Output the [X, Y] coordinate of the center of the cell containing the given text.  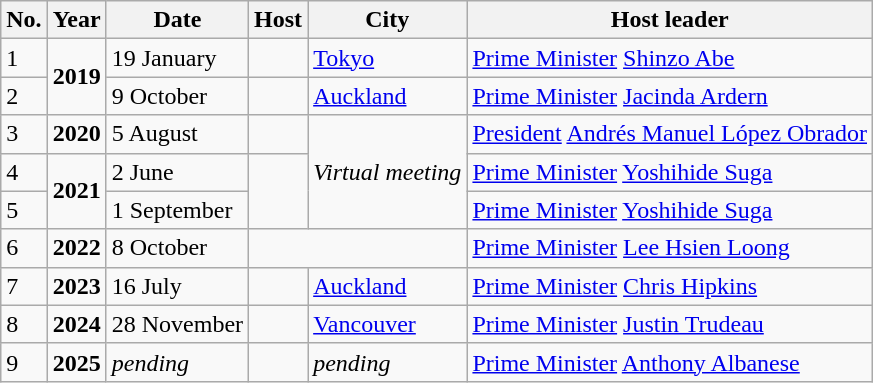
1 September [177, 210]
Host leader [670, 20]
Prime Minister Anthony Albanese [670, 362]
2023 [76, 286]
Prime Minister Chris Hipkins [670, 286]
Prime Minister Justin Trudeau [670, 324]
2021 [76, 191]
8 October [177, 248]
City [388, 20]
9 October [177, 96]
16 July [177, 286]
Vancouver [388, 324]
5 August [177, 134]
Prime Minister Jacinda Ardern [670, 96]
2 [24, 96]
2022 [76, 248]
19 January [177, 58]
8 [24, 324]
7 [24, 286]
Prime Minister Lee Hsien Loong [670, 248]
9 [24, 362]
2020 [76, 134]
Year [76, 20]
2019 [76, 77]
Date [177, 20]
2025 [76, 362]
5 [24, 210]
28 November [177, 324]
No. [24, 20]
2 June [177, 172]
Host [278, 20]
1 [24, 58]
4 [24, 172]
Virtual meeting [388, 172]
Prime Minister Shinzo Abe [670, 58]
2024 [76, 324]
President Andrés Manuel López Obrador [670, 134]
3 [24, 134]
Tokyo [388, 58]
6 [24, 248]
